Determine the [x, y] coordinate at the center of the cell enclosing the given text.  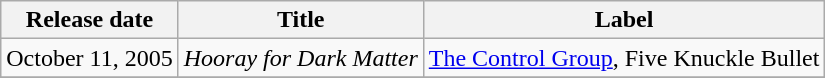
October 11, 2005 [90, 58]
Title [300, 20]
The Control Group, Five Knuckle Bullet [624, 58]
Label [624, 20]
Hooray for Dark Matter [300, 58]
Release date [90, 20]
